Return the (X, Y) coordinate for the center point of the cell that contains the specified text.  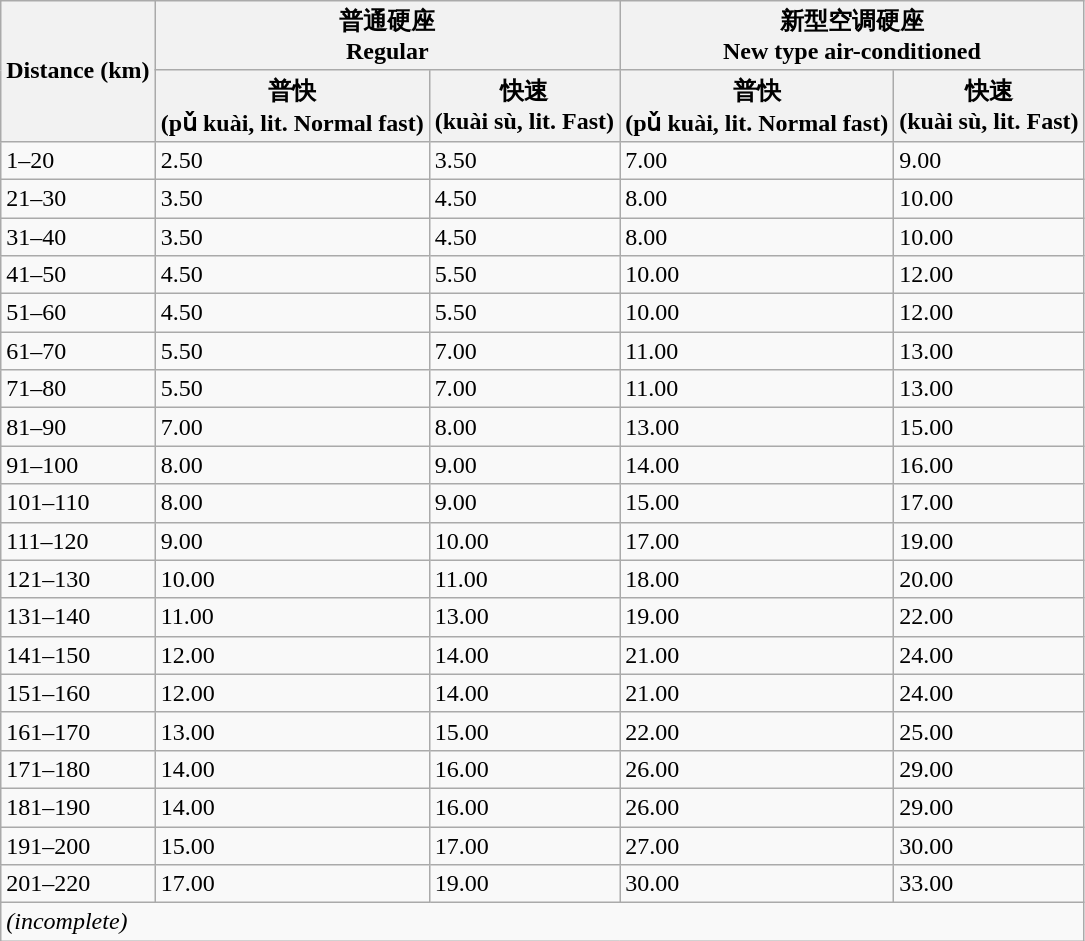
91–100 (78, 465)
Distance (km) (78, 72)
101–110 (78, 503)
121–130 (78, 579)
131–140 (78, 617)
2.50 (292, 160)
31–40 (78, 237)
21–30 (78, 198)
151–160 (78, 693)
27.00 (757, 845)
1–20 (78, 160)
111–120 (78, 541)
新型空调硬座New type air-conditioned (852, 36)
普通硬座Regular (387, 36)
20.00 (989, 579)
171–180 (78, 769)
61–70 (78, 351)
41–50 (78, 275)
201–220 (78, 884)
141–150 (78, 655)
191–200 (78, 845)
(incomplete) (542, 922)
181–190 (78, 807)
71–80 (78, 389)
161–170 (78, 731)
33.00 (989, 884)
51–60 (78, 313)
25.00 (989, 731)
18.00 (757, 579)
81–90 (78, 427)
